Provide the [X, Y] coordinate of the cell's center where the given text is located.  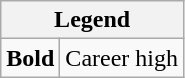
Bold [30, 58]
Career high [122, 58]
Legend [92, 20]
